Output the [x, y] coordinate of the center of the cell containing the given text.  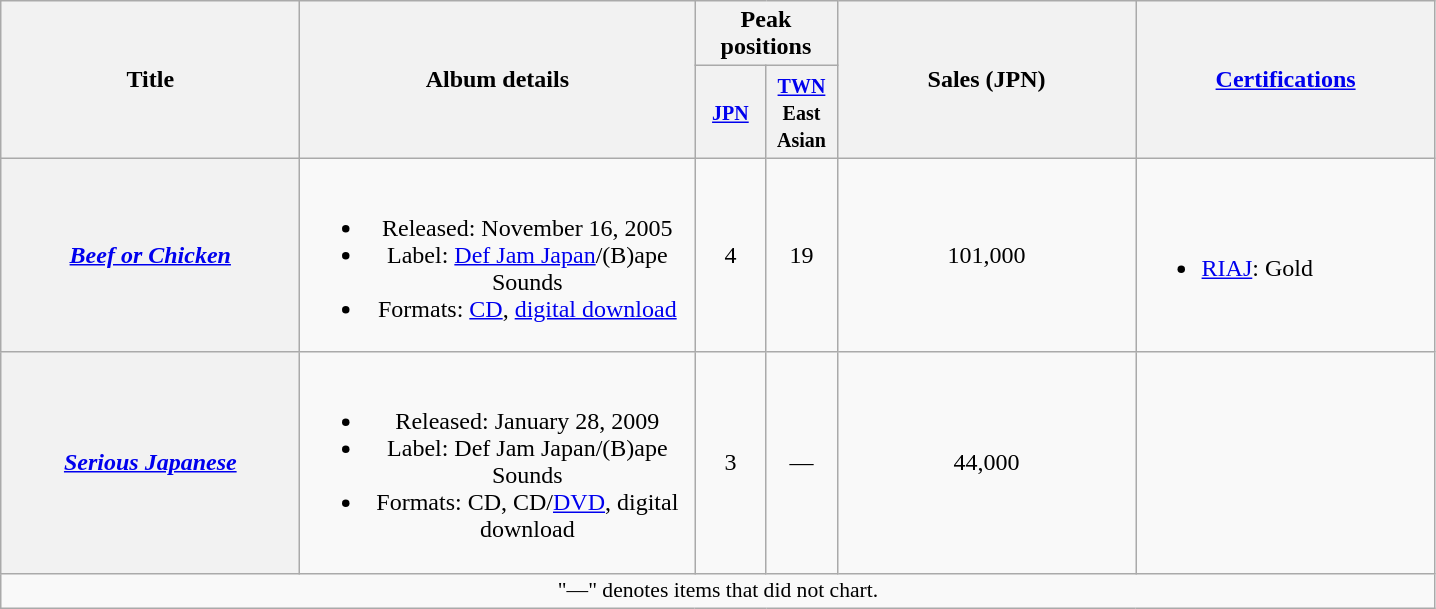
JPN [730, 112]
4 [730, 255]
19 [802, 255]
Beef or Chicken [150, 255]
Album details [498, 80]
Title [150, 80]
Certifications [1286, 80]
Serious Japanese [150, 462]
Released: November 16, 2005 Label: Def Jam Japan/(B)ape SoundsFormats: CD, digital download [498, 255]
— [802, 462]
101,000 [986, 255]
Sales (JPN) [986, 80]
44,000 [986, 462]
Released: January 28, 2009 Label: Def Jam Japan/(B)ape SoundsFormats: CD, CD/DVD, digital download [498, 462]
3 [730, 462]
Peak positions [766, 34]
RIAJ: Gold [1286, 255]
"—" denotes items that did not chart. [718, 591]
TWN East Asian [802, 112]
